Determine the (X, Y) coordinate at the center of the cell enclosing the given text.  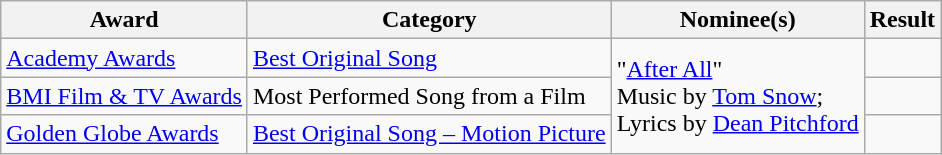
Most Performed Song from a Film (429, 96)
Nominee(s) (738, 20)
Result (902, 20)
Award (124, 20)
Best Original Song (429, 58)
"After All" Music by Tom Snow; Lyrics by Dean Pitchford (738, 96)
Golden Globe Awards (124, 134)
BMI Film & TV Awards (124, 96)
Academy Awards (124, 58)
Category (429, 20)
Best Original Song – Motion Picture (429, 134)
